Identify which cell holds the provided text, then report its (x, y) central coordinate. 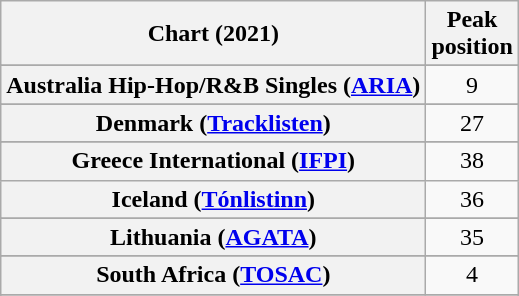
Chart (2021) (214, 34)
4 (472, 275)
35 (472, 237)
Lithuania (AGATA) (214, 237)
38 (472, 161)
Iceland (Tónlistinn) (214, 199)
Peakposition (472, 34)
9 (472, 85)
Greece International (IFPI) (214, 161)
27 (472, 123)
Australia Hip-Hop/R&B Singles (ARIA) (214, 85)
36 (472, 199)
South Africa (TOSAC) (214, 275)
Denmark (Tracklisten) (214, 123)
